Capture the cell that displays the provided text and extract its (x, y) central coordinate. 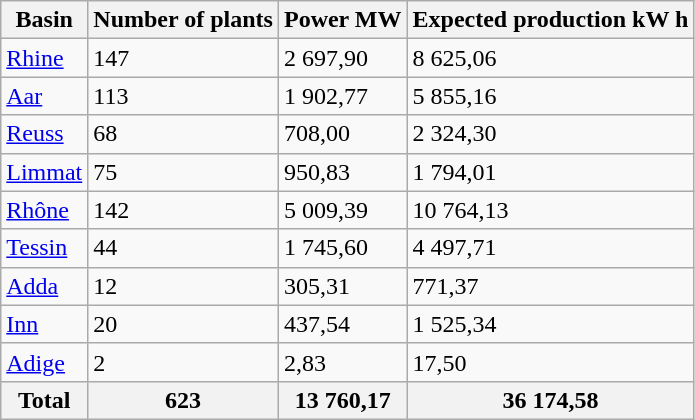
Rhône (44, 210)
17,50 (550, 362)
147 (184, 58)
Expected production kW h (550, 20)
Rhine (44, 58)
Tessin (44, 248)
2 324,30 (550, 134)
8 625,06 (550, 58)
1 745,60 (342, 248)
1 794,01 (550, 172)
708,00 (342, 134)
1 525,34 (550, 324)
Power MW (342, 20)
950,83 (342, 172)
113 (184, 96)
623 (184, 400)
2 (184, 362)
Number of plants (184, 20)
Total (44, 400)
771,37 (550, 286)
Reuss (44, 134)
5 855,16 (550, 96)
12 (184, 286)
36 174,58 (550, 400)
20 (184, 324)
Adige (44, 362)
75 (184, 172)
Basin (44, 20)
13 760,17 (342, 400)
2,83 (342, 362)
437,54 (342, 324)
68 (184, 134)
2 697,90 (342, 58)
1 902,77 (342, 96)
142 (184, 210)
Inn (44, 324)
5 009,39 (342, 210)
4 497,71 (550, 248)
Adda (44, 286)
305,31 (342, 286)
10 764,13 (550, 210)
44 (184, 248)
Limmat (44, 172)
Aar (44, 96)
